Identify which cell holds the provided text, then report its (X, Y) central coordinate. 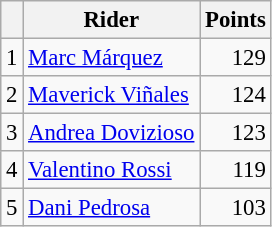
Marc Márquez (112, 58)
Points (236, 20)
4 (12, 170)
124 (236, 95)
Dani Pedrosa (112, 208)
Valentino Rossi (112, 170)
Andrea Dovizioso (112, 133)
2 (12, 95)
5 (12, 208)
3 (12, 133)
129 (236, 58)
Maverick Viñales (112, 95)
103 (236, 208)
123 (236, 133)
119 (236, 170)
Rider (112, 20)
1 (12, 58)
